Output the [X, Y] coordinate of the center of the cell containing the given text.  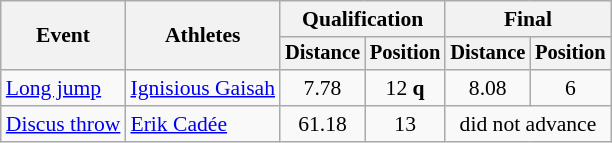
Erik Cadée [202, 124]
12 q [405, 88]
Qualification [362, 19]
13 [405, 124]
did not advance [528, 124]
Discus throw [64, 124]
Final [528, 19]
6 [570, 88]
Event [64, 36]
Ignisious Gaisah [202, 88]
8.08 [488, 88]
Athletes [202, 36]
61.18 [322, 124]
Long jump [64, 88]
7.78 [322, 88]
